Extract the [x, y] coordinate from the center of the cell holding the provided text.  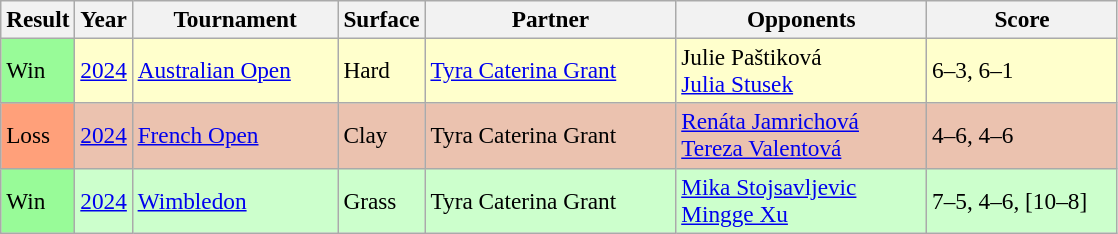
Hard [382, 70]
Year [104, 19]
French Open [235, 136]
Renáta Jamrichová Tereza Valentová [802, 136]
Wimbledon [235, 200]
Score [1022, 19]
Mika Stojsavljevic Mingge Xu [802, 200]
6–3, 6–1 [1022, 70]
7–5, 4–6, [10–8] [1022, 200]
Surface [382, 19]
Tournament [235, 19]
Clay [382, 136]
4–6, 4–6 [1022, 136]
Australian Open [235, 70]
Opponents [802, 19]
Result [38, 19]
Grass [382, 200]
Julie Paštiková Julia Stusek [802, 70]
Partner [550, 19]
Loss [38, 136]
